Output the [x, y] coordinate of the center of the cell containing the given text.  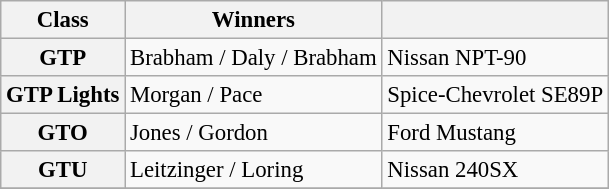
Nissan NPT-90 [495, 58]
Morgan / Pace [254, 95]
Nissan 240SX [495, 170]
GTU [63, 170]
GTO [63, 133]
Class [63, 20]
Leitzinger / Loring [254, 170]
GTP [63, 58]
Winners [254, 20]
Brabham / Daly / Brabham [254, 58]
Spice-Chevrolet SE89P [495, 95]
GTP Lights [63, 95]
Ford Mustang [495, 133]
Jones / Gordon [254, 133]
